For the text-containing cell, return its midpoint in [x, y] coordinate format. 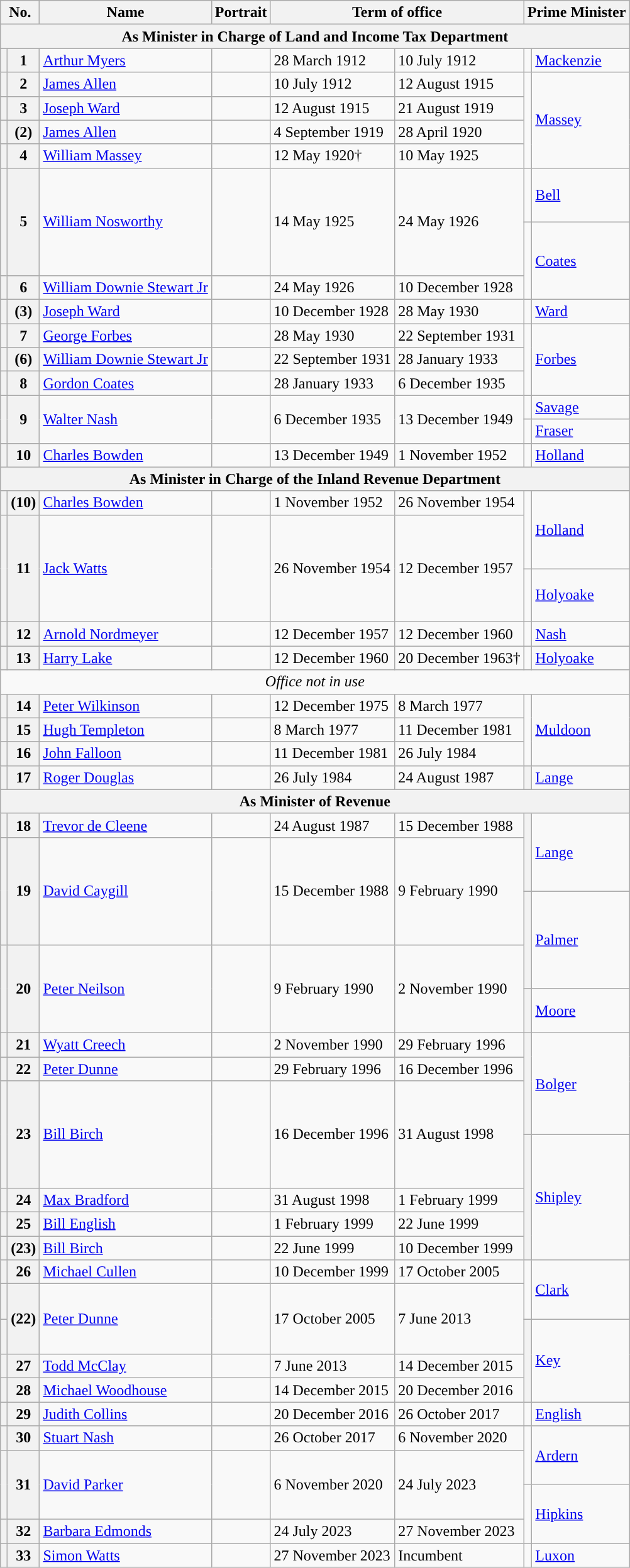
8 [24, 383]
23 [24, 1135]
Shipley [581, 1197]
Clark [581, 1290]
21 [24, 1045]
12 May 1920† [333, 156]
14 [24, 706]
19 [24, 891]
Michael Cullen [126, 1272]
(10) [24, 503]
26 [24, 1272]
12 December 1975 [333, 706]
17 [24, 777]
28 April 1920 [460, 132]
4 September 1919 [333, 132]
Arthur Myers [126, 60]
George Forbes [126, 336]
(3) [24, 312]
John Falloon [126, 754]
27 [24, 1366]
Stuart Nash [126, 1438]
14 May 1925 [333, 221]
Massey [581, 120]
20 December 1963† [460, 658]
3 [24, 108]
15 [24, 730]
Hugh Templeton [126, 730]
28 March 1912 [333, 60]
13 [24, 658]
33 [24, 1555]
As Minister in Charge of the Inland Revenue Department [315, 479]
English [581, 1414]
Savage [581, 407]
Peter Neilson [126, 989]
Bill English [126, 1224]
18 [24, 825]
Michael Woodhouse [126, 1390]
11 [24, 568]
31 [24, 1484]
Ward [581, 312]
Gordon Coates [126, 383]
Judith Collins [126, 1414]
(2) [24, 132]
Fraser [581, 431]
1 [24, 60]
22 [24, 1069]
12 [24, 634]
Office not in use [315, 682]
Portrait [241, 13]
Roger Douglas [126, 777]
Max Bradford [126, 1200]
Nash [581, 634]
29 [24, 1414]
10 [24, 455]
Name [126, 13]
Trevor de Cleene [126, 825]
William Massey [126, 156]
Palmer [581, 940]
21 August 1919 [460, 108]
Peter Wilkinson [126, 706]
20 [24, 989]
Forbes [581, 359]
Jack Watts [126, 568]
Moore [581, 1011]
Walter Nash [126, 419]
Ardern [581, 1456]
Term of office [397, 13]
2 [24, 84]
Simon Watts [126, 1555]
Arnold Nordmeyer [126, 634]
(6) [24, 359]
25 [24, 1224]
10 May 1925 [460, 156]
Wyatt Creech [126, 1045]
Prime Minister [577, 13]
Luxon [581, 1555]
4 [24, 156]
Barbara Edmonds [126, 1532]
Key [581, 1361]
5 [24, 221]
Muldoon [581, 730]
Incumbent [460, 1555]
David Caygill [126, 891]
7 [24, 336]
Mackenzie [581, 60]
Bell [581, 195]
William Nosworthy [126, 221]
16 [24, 754]
30 [24, 1438]
Coates [581, 260]
As Minister of Revenue [315, 801]
6 [24, 288]
24 [24, 1200]
(23) [24, 1247]
32 [24, 1532]
Bolger [581, 1083]
9 [24, 419]
Harry Lake [126, 658]
Todd McClay [126, 1366]
No. [20, 13]
As Minister in Charge of Land and Income Tax Department [315, 36]
28 [24, 1390]
(22) [24, 1319]
Hipkins [581, 1513]
David Parker [126, 1484]
